Output the (X, Y) coordinate of the center of the cell containing the given text.  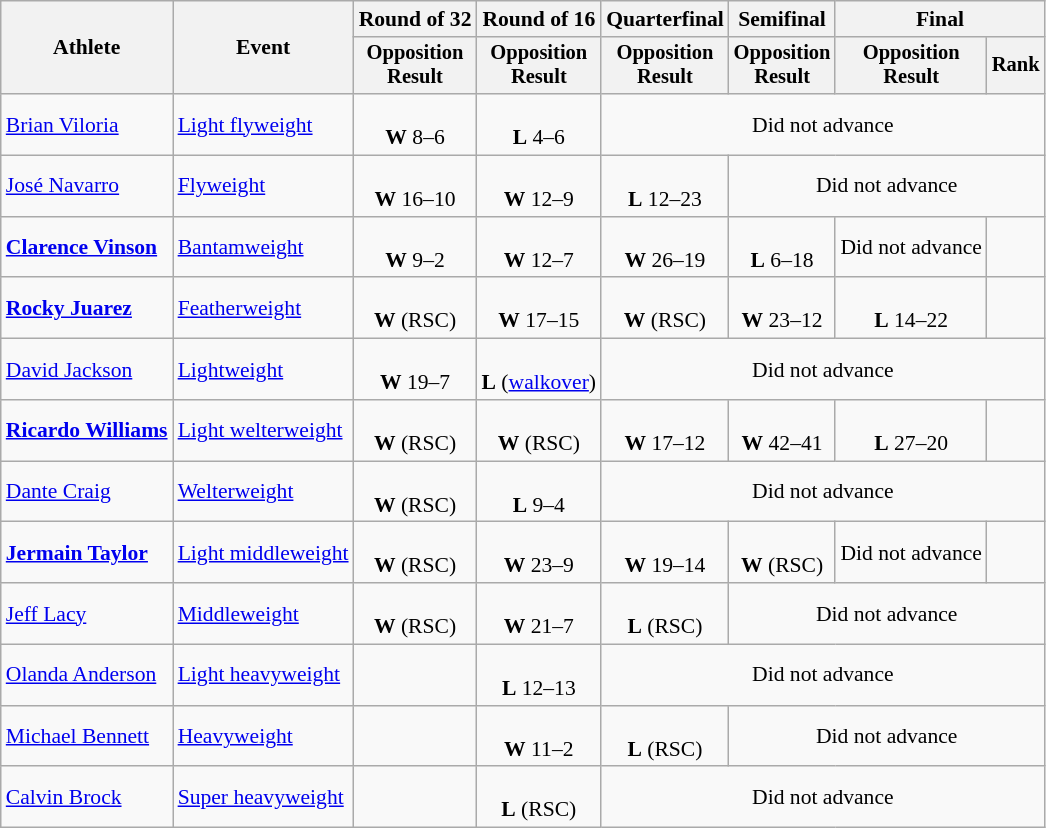
Light flyweight (264, 124)
L (walkover) (538, 370)
W 17–15 (538, 308)
David Jackson (87, 370)
Calvin Brock (87, 798)
Dante Craig (87, 492)
Jermain Taylor (87, 552)
Ricardo Williams (87, 430)
L 12–13 (538, 676)
W 12–7 (538, 248)
W 8–6 (416, 124)
Light middleweight (264, 552)
W 12–9 (538, 186)
Event (264, 48)
L 14–22 (911, 308)
W 19–7 (416, 370)
W 21–7 (538, 614)
Bantamweight (264, 248)
Flyweight (264, 186)
Middleweight (264, 614)
Athlete (87, 48)
Clarence Vinson (87, 248)
W 17–12 (665, 430)
L 12–23 (665, 186)
W 19–14 (665, 552)
Rank (1016, 66)
L 4–6 (538, 124)
L 6–18 (782, 248)
Jeff Lacy (87, 614)
Final (940, 19)
Heavyweight (264, 736)
L 9–4 (538, 492)
Michael Bennett (87, 736)
W 26–19 (665, 248)
Super heavyweight (264, 798)
W 23–12 (782, 308)
Olanda Anderson (87, 676)
W 11–2 (538, 736)
Welterweight (264, 492)
Semifinal (782, 19)
Round of 32 (416, 19)
W 23–9 (538, 552)
W 9–2 (416, 248)
José Navarro (87, 186)
L 27–20 (911, 430)
Featherweight (264, 308)
Quarterfinal (665, 19)
Lightweight (264, 370)
Round of 16 (538, 19)
Brian Viloria (87, 124)
Rocky Juarez (87, 308)
W 16–10 (416, 186)
Light welterweight (264, 430)
Light heavyweight (264, 676)
W 42–41 (782, 430)
